Output the [X, Y] coordinate of the center of the cell containing the given text.  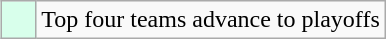
Top four teams advance to playoffs [211, 20]
